Search for the cell housing the specified text and yield its [x, y] center coordinate. 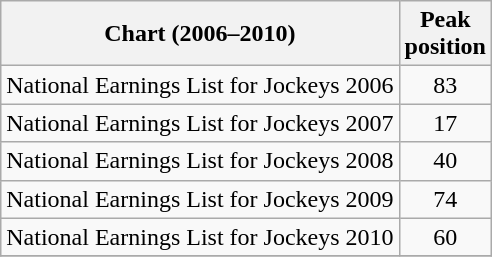
17 [445, 123]
National Earnings List for Jockeys 2009 [200, 199]
National Earnings List for Jockeys 2006 [200, 85]
Peakposition [445, 34]
Chart (2006–2010) [200, 34]
National Earnings List for Jockeys 2008 [200, 161]
60 [445, 237]
83 [445, 85]
National Earnings List for Jockeys 2010 [200, 237]
National Earnings List for Jockeys 2007 [200, 123]
40 [445, 161]
74 [445, 199]
